Provide the (X, Y) coordinate of the cell's center where the given text is located.  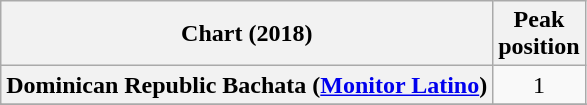
Dominican Republic Bachata (Monitor Latino) (247, 85)
1 (539, 85)
Peak position (539, 34)
Chart (2018) (247, 34)
